For the text-containing cell, return its midpoint in (X, Y) coordinate format. 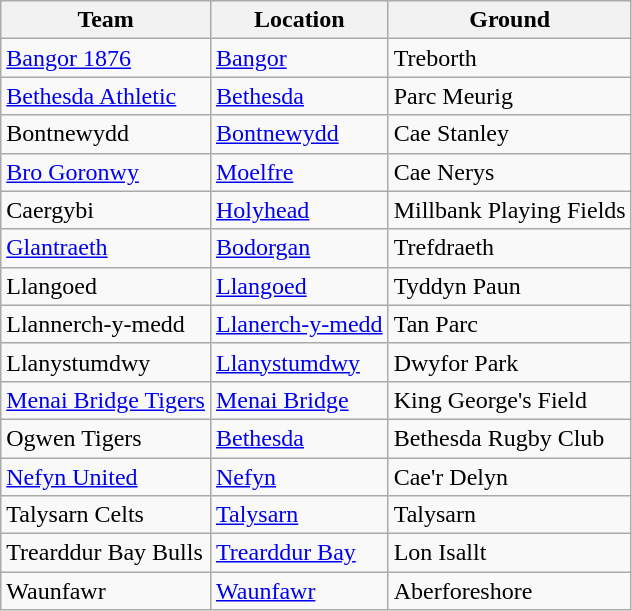
Location (299, 20)
Treborth (510, 58)
Trefdraeth (510, 248)
Nefyn (299, 477)
Dwyfor Park (510, 362)
Moelfre (299, 172)
Aberforeshore (510, 591)
Team (106, 20)
Llannerch-y-medd (106, 324)
Tyddyn Paun (510, 286)
Cae Nerys (510, 172)
Ogwen Tigers (106, 438)
Trearddur Bay (299, 553)
Bodorgan (299, 248)
Millbank Playing Fields (510, 210)
Menai Bridge Tigers (106, 400)
Bangor (299, 58)
Caergybi (106, 210)
Holyhead (299, 210)
Parc Meurig (510, 96)
Llanerch-y-medd (299, 324)
Nefyn United (106, 477)
Talysarn Celts (106, 515)
Menai Bridge (299, 400)
Bethesda Rugby Club (510, 438)
Glantraeth (106, 248)
Lon Isallt (510, 553)
Bangor 1876 (106, 58)
Trearddur Bay Bulls (106, 553)
Bro Goronwy (106, 172)
Cae Stanley (510, 134)
Tan Parc (510, 324)
King George's Field (510, 400)
Bethesda Athletic (106, 96)
Ground (510, 20)
Cae'r Delyn (510, 477)
